Return the [x, y] coordinate for the center point of the cell that contains the specified text.  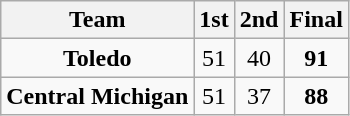
91 [316, 58]
Final [316, 20]
Team [98, 20]
1st [214, 20]
88 [316, 96]
37 [259, 96]
40 [259, 58]
Central Michigan [98, 96]
2nd [259, 20]
Toledo [98, 58]
